Return the (x, y) coordinate for the center point of the cell that contains the specified text.  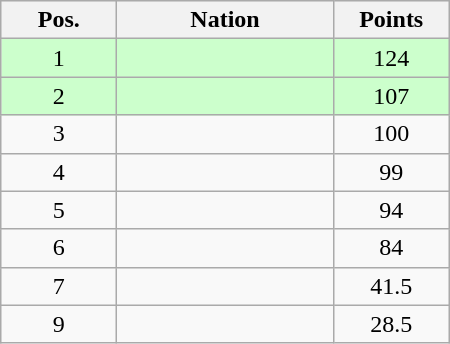
6 (59, 248)
1 (59, 58)
124 (391, 58)
2 (59, 96)
3 (59, 134)
9 (59, 324)
94 (391, 210)
5 (59, 210)
7 (59, 286)
99 (391, 172)
Pos. (59, 20)
41.5 (391, 286)
28.5 (391, 324)
84 (391, 248)
107 (391, 96)
Points (391, 20)
Nation (225, 20)
100 (391, 134)
4 (59, 172)
